Detect which cell encompasses the target text, then output its [x, y] center coordinate. 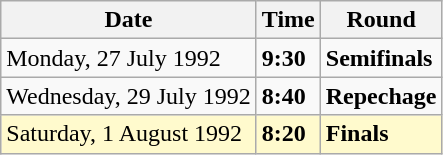
Date [129, 20]
Round [381, 20]
8:20 [288, 134]
Finals [381, 134]
8:40 [288, 96]
Semifinals [381, 58]
Monday, 27 July 1992 [129, 58]
9:30 [288, 58]
Time [288, 20]
Saturday, 1 August 1992 [129, 134]
Wednesday, 29 July 1992 [129, 96]
Repechage [381, 96]
